Identify which cell holds the provided text, then report its [X, Y] central coordinate. 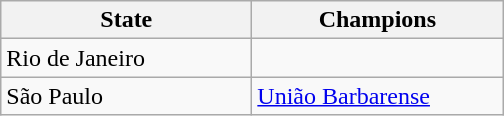
Champions [378, 20]
São Paulo [126, 96]
State [126, 20]
Rio de Janeiro [126, 58]
União Barbarense [378, 96]
